Scan for the cell matching the given text and deliver its [x, y] coordinate at center. 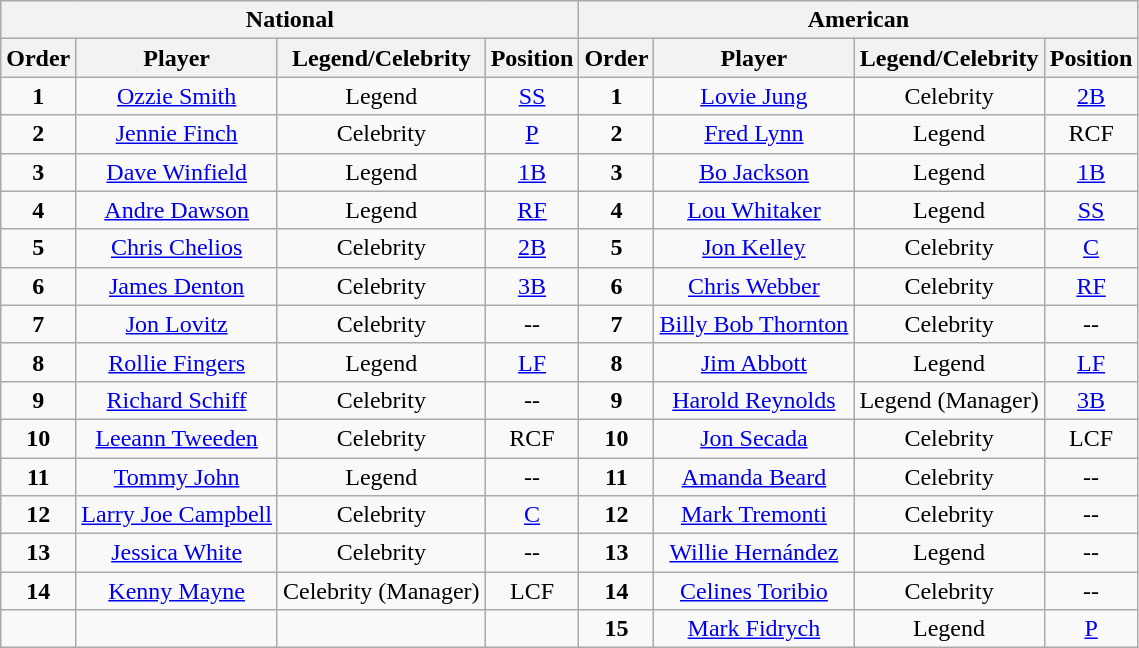
Richard Schiff [177, 400]
Legend (Manager) [949, 400]
Jon Secada [754, 438]
Andre Dawson [177, 210]
Billy Bob Thornton [754, 324]
Rollie Fingers [177, 362]
Jon Kelley [754, 248]
Lou Whitaker [754, 210]
Dave Winfield [177, 172]
Amanda Beard [754, 477]
Willie Hernández [754, 553]
Celines Toribio [754, 591]
Jon Lovitz [177, 324]
National [290, 20]
Tommy John [177, 477]
Leeann Tweeden [177, 438]
Chris Chelios [177, 248]
Mark Tremonti [754, 515]
James Denton [177, 286]
Harold Reynolds [754, 400]
Jennie Finch [177, 134]
Jessica White [177, 553]
Fred Lynn [754, 134]
Chris Webber [754, 286]
15 [616, 629]
Celebrity (Manager) [381, 591]
Lovie Jung [754, 96]
Larry Joe Campbell [177, 515]
Jim Abbott [754, 362]
Kenny Mayne [177, 591]
Ozzie Smith [177, 96]
American [858, 20]
Bo Jackson [754, 172]
Mark Fidrych [754, 629]
